Locate the cell with the specified text and output its [x, y] center coordinate. 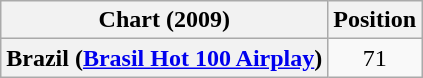
Position [375, 20]
Brazil (Brasil Hot 100 Airplay) [164, 58]
71 [375, 58]
Chart (2009) [164, 20]
